Provide the [X, Y] coordinate of the cell's center where the given text is located.  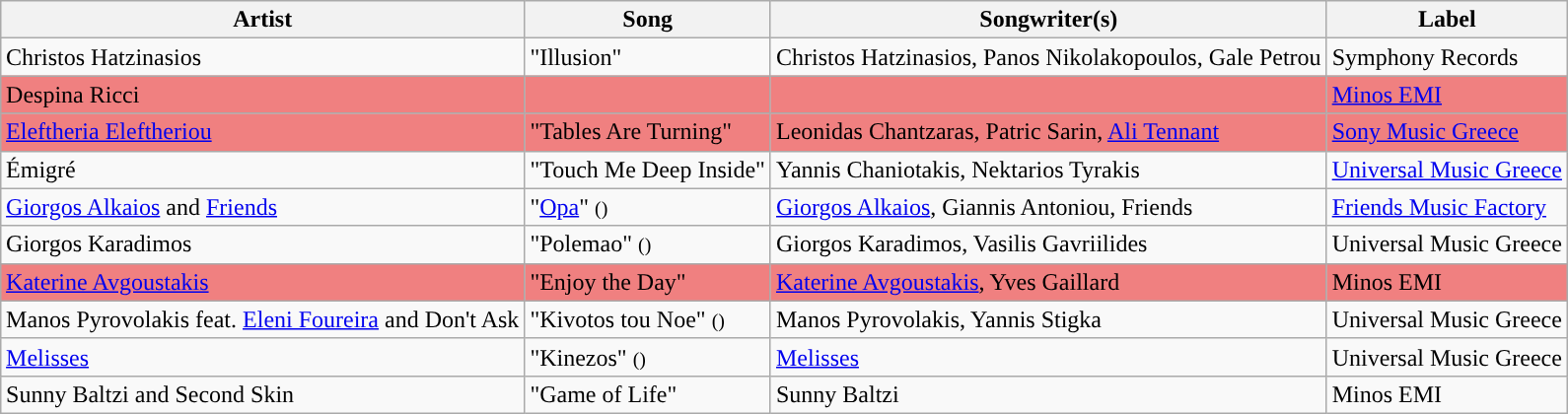
Manos Pyrovolakis, Yannis Stigka [1048, 319]
Eleftheria Eleftheriou [262, 132]
Despina Ricci [262, 95]
Artist [262, 20]
"Kinezos" () [648, 357]
Sony Music Greece [1447, 132]
Sunny Baltzi and Second Skin [262, 394]
Giorgos Alkaios, Giannis Antoniou, Friends [1048, 207]
Giorgos Karadimos, Vasilis Gavriilides [1048, 244]
Katerine Avgoustakis, Yves Gaillard [1048, 282]
"Touch Me Deep Inside" [648, 170]
Sunny Baltzi [1048, 394]
Katerine Avgoustakis [262, 282]
"Enjoy the Day" [648, 282]
Christos Hatzinasios, Panos Nikolakopoulos, Gale Petrou [1048, 57]
Émigré [262, 170]
Christos Hatzinasios [262, 57]
"Game of Life" [648, 394]
Giorgos Alkaios and Friends [262, 207]
"Kivotos tou Noe" () [648, 319]
Label [1447, 20]
Giorgos Karadimos [262, 244]
Yannis Chaniotakis, Nektarios Tyrakis [1048, 170]
Song [648, 20]
"Tables Are Turning" [648, 132]
"Illusion" [648, 57]
Symphony Records [1447, 57]
Songwriter(s) [1048, 20]
Friends Music Factory [1447, 207]
"Polemao" () [648, 244]
"Opa" () [648, 207]
Leonidas Chantzaras, Patric Sarin, Ali Tennant [1048, 132]
Manos Pyrovolakis feat. Eleni Foureira and Don't Ask [262, 319]
